Provide the [X, Y] coordinate of the cell's center where the given text is located.  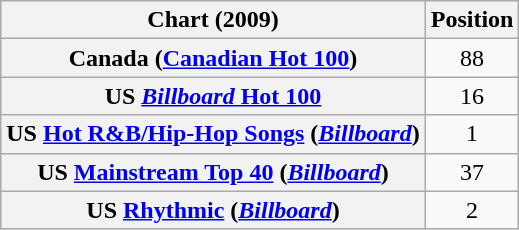
Position [472, 20]
1 [472, 134]
37 [472, 172]
US Billboard Hot 100 [213, 96]
US Mainstream Top 40 (Billboard) [213, 172]
2 [472, 210]
Chart (2009) [213, 20]
Canada (Canadian Hot 100) [213, 58]
16 [472, 96]
88 [472, 58]
US Hot R&B/Hip-Hop Songs (Billboard) [213, 134]
US Rhythmic (Billboard) [213, 210]
